From the cell containing the given text, extract its center point as [x, y] coordinate. 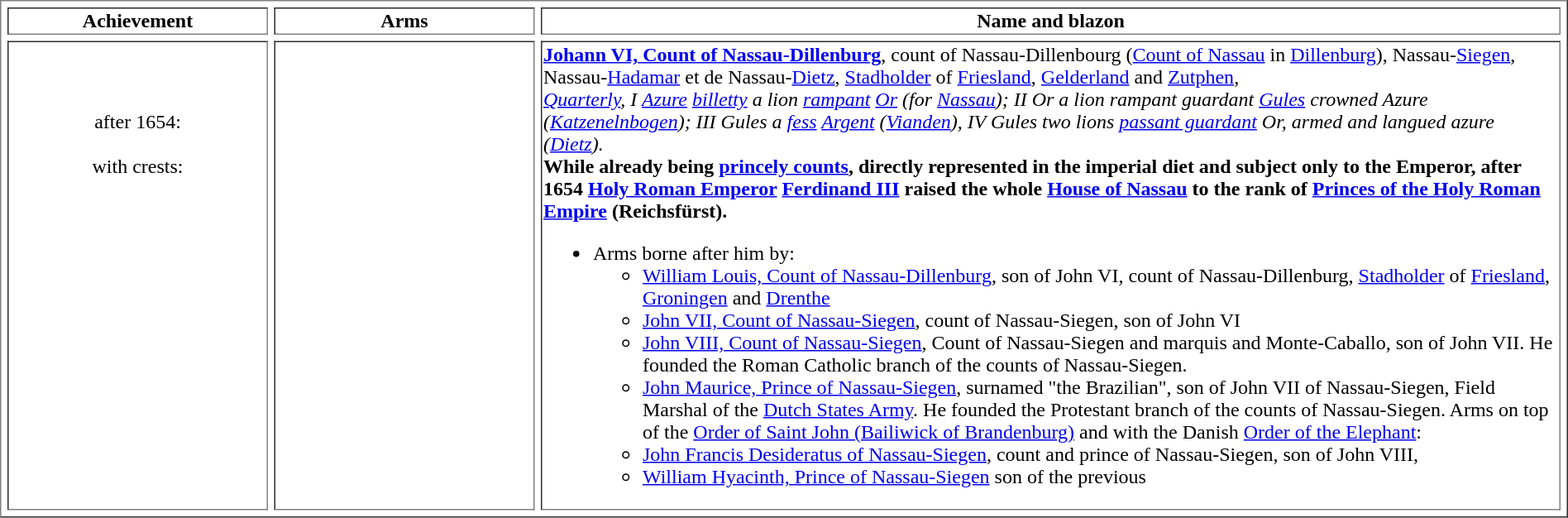
Arms [405, 22]
after 1654:with crests: [137, 276]
Achievement [137, 22]
Name and blazon [1050, 22]
